Scan for the cell matching the given text and deliver its (X, Y) coordinate at center. 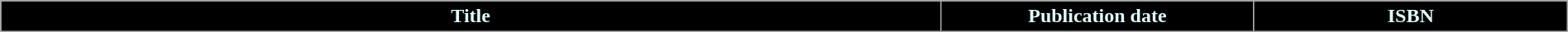
Publication date (1097, 16)
ISBN (1411, 16)
Title (471, 16)
